Search for the cell housing the specified text and yield its (x, y) center coordinate. 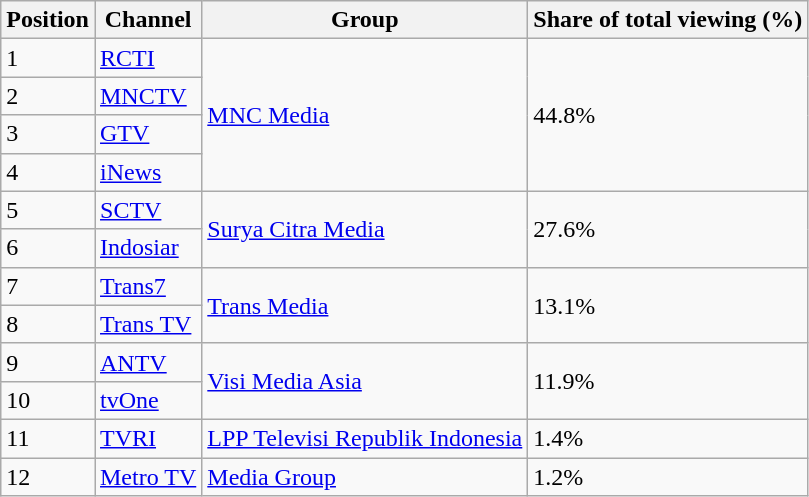
44.8% (668, 115)
11 (48, 438)
Group (365, 20)
1.4% (668, 438)
Trans TV (148, 324)
Channel (148, 20)
Trans Media (365, 305)
27.6% (668, 229)
ANTV (148, 362)
TVRI (148, 438)
GTV (148, 134)
MNC Media (365, 115)
Indosiar (148, 248)
Metro TV (148, 477)
Visi Media Asia (365, 381)
1.2% (668, 477)
1 (48, 58)
2 (48, 96)
10 (48, 400)
Position (48, 20)
9 (48, 362)
7 (48, 286)
5 (48, 210)
8 (48, 324)
Trans7 (148, 286)
Share of total viewing (%) (668, 20)
iNews (148, 172)
Surya Citra Media (365, 229)
tvOne (148, 400)
13.1% (668, 305)
Media Group (365, 477)
LPP Televisi Republik Indonesia (365, 438)
4 (48, 172)
6 (48, 248)
RCTI (148, 58)
MNCTV (148, 96)
SCTV (148, 210)
3 (48, 134)
12 (48, 477)
11.9% (668, 381)
